Detect which cell encompasses the target text, then output its (x, y) center coordinate. 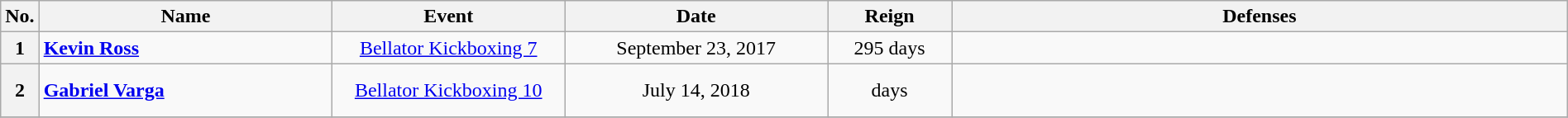
July 14, 2018 (696, 91)
Bellator Kickboxing 7 (448, 48)
Bellator Kickboxing 10 (448, 91)
days (890, 91)
Kevin Ross (185, 48)
No. (20, 17)
Event (448, 17)
Defenses (1260, 17)
1 (20, 48)
295 days (890, 48)
Reign (890, 17)
September 23, 2017 (696, 48)
Date (696, 17)
Name (185, 17)
Gabriel Varga (185, 91)
2 (20, 91)
